Search for the cell housing the specified text and yield its [x, y] center coordinate. 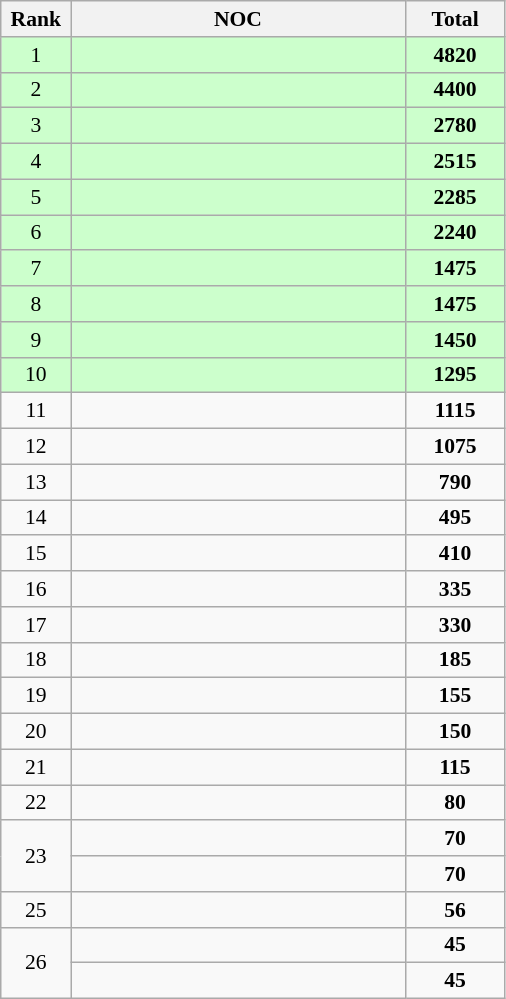
19 [36, 696]
1295 [455, 375]
185 [455, 660]
1 [36, 55]
790 [455, 482]
26 [36, 962]
115 [455, 767]
495 [455, 518]
13 [36, 482]
1450 [455, 340]
25 [36, 910]
330 [455, 625]
22 [36, 803]
NOC [238, 19]
Rank [36, 19]
80 [455, 803]
14 [36, 518]
335 [455, 589]
8 [36, 304]
7 [36, 269]
3 [36, 126]
18 [36, 660]
5 [36, 197]
16 [36, 589]
1115 [455, 411]
20 [36, 732]
4 [36, 162]
17 [36, 625]
2 [36, 90]
10 [36, 375]
15 [36, 554]
1075 [455, 447]
155 [455, 696]
2515 [455, 162]
4820 [455, 55]
21 [36, 767]
11 [36, 411]
9 [36, 340]
56 [455, 910]
6 [36, 233]
2285 [455, 197]
2780 [455, 126]
23 [36, 856]
Total [455, 19]
12 [36, 447]
410 [455, 554]
4400 [455, 90]
150 [455, 732]
2240 [455, 233]
